Capture the cell that displays the provided text and extract its (X, Y) central coordinate. 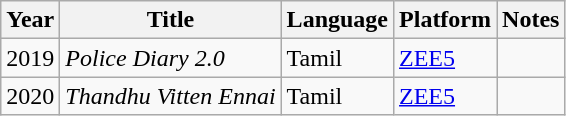
2020 (30, 96)
Police Diary 2.0 (170, 58)
Thandhu Vitten Ennai (170, 96)
2019 (30, 58)
Language (337, 20)
Year (30, 20)
Notes (531, 20)
Platform (446, 20)
Title (170, 20)
